Capture the cell that displays the provided text and extract its [X, Y] central coordinate. 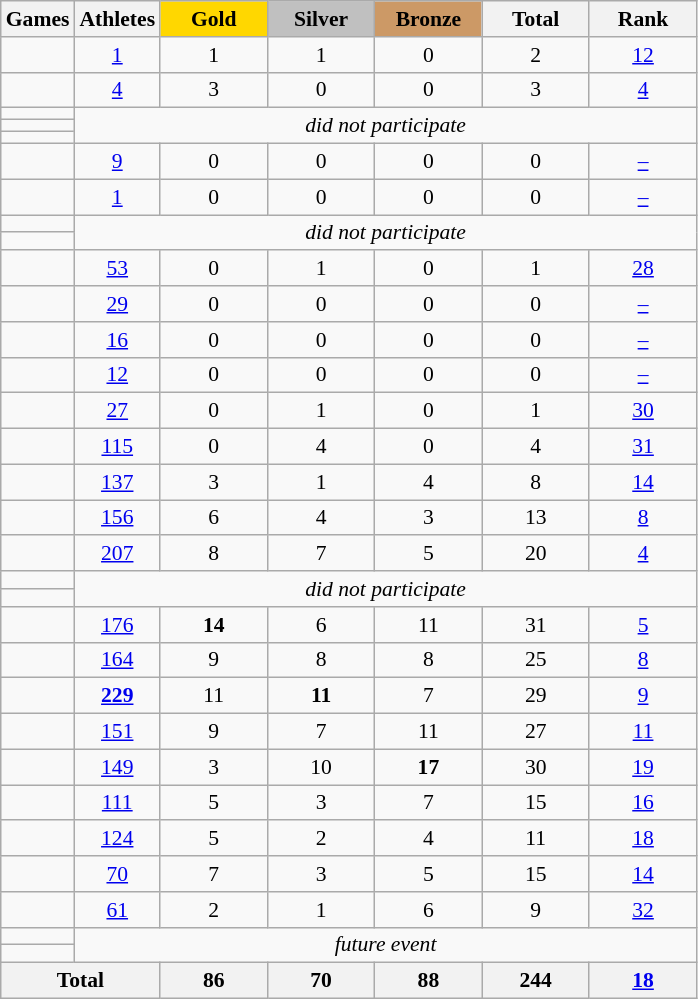
53 [117, 269]
10 [320, 767]
111 [117, 803]
176 [117, 625]
32 [642, 910]
Games [38, 19]
156 [117, 518]
88 [428, 981]
17 [428, 767]
244 [536, 981]
19 [642, 767]
Silver [320, 19]
137 [117, 482]
Athletes [117, 19]
86 [214, 981]
207 [117, 554]
164 [117, 660]
124 [117, 839]
future event [385, 945]
28 [642, 269]
20 [536, 554]
Gold [214, 19]
61 [117, 910]
115 [117, 447]
25 [536, 660]
Rank [642, 19]
151 [117, 732]
13 [536, 518]
229 [117, 696]
149 [117, 767]
Bronze [428, 19]
